Provide the [X, Y] coordinate of the cell's center where the given text is located.  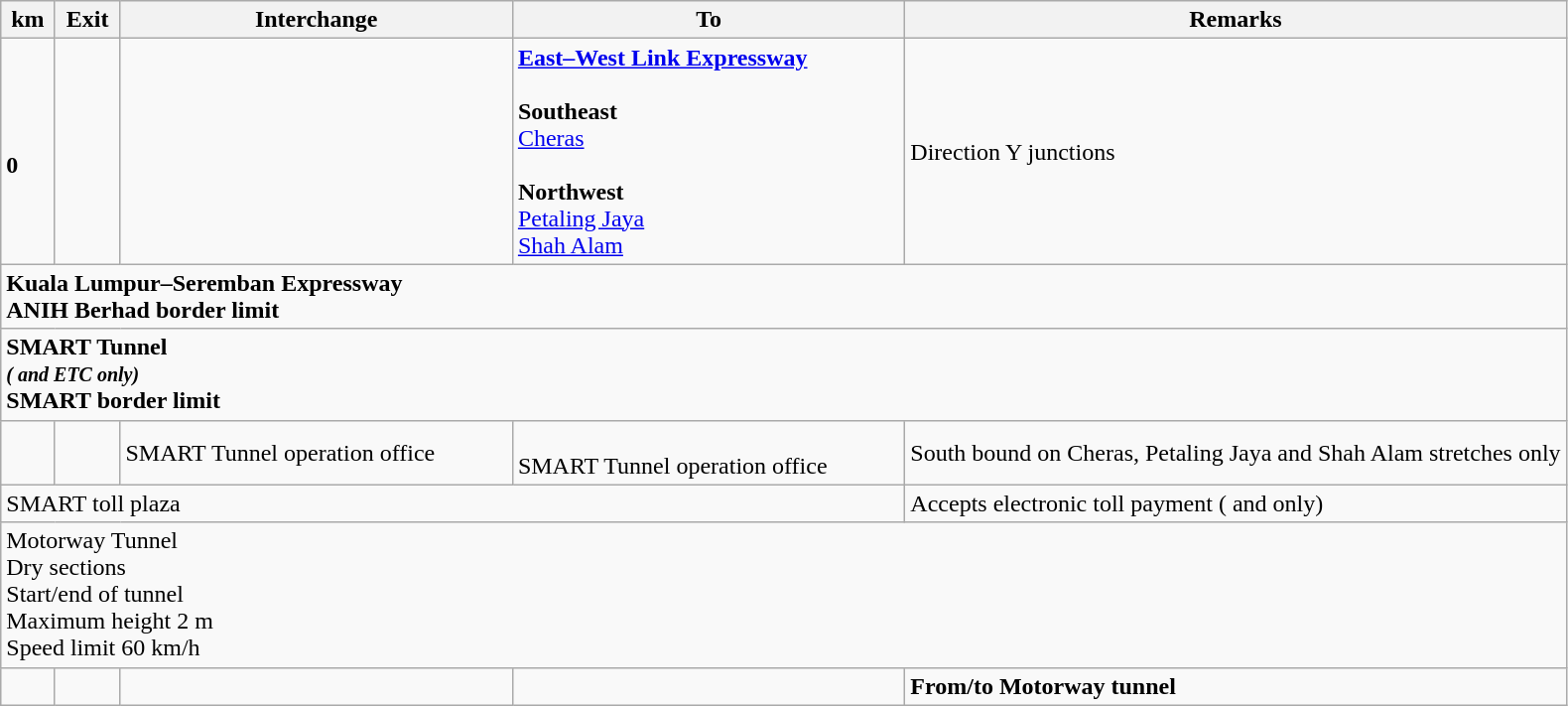
To [709, 20]
SMART toll plaza [453, 503]
0 [28, 151]
South bound on Cheras, Petaling Jaya and Shah Alam stretches only [1236, 453]
Motorway TunnelDry sectionsStart/end of tunnelMaximum height 2 mSpeed limit 60 km/h [784, 595]
Kuala Lumpur–Seremban ExpresswayANIH Berhad border limit [784, 296]
Accepts electronic toll payment ( and only) [1236, 503]
Remarks [1236, 20]
Exit [87, 20]
From/to Motorway tunnel [1236, 686]
Interchange [316, 20]
km [28, 20]
Direction Y junctions [1236, 151]
East–West Link ExpresswaySoutheastCherasNorthwestPetaling JayaShah Alam [709, 151]
SMART Tunnel( and ETC only)SMART border limit [784, 374]
